Search for the cell housing the specified text and yield its [X, Y] center coordinate. 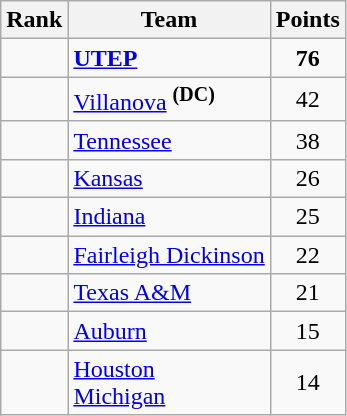
Indiana [169, 217]
Villanova (DC) [169, 100]
21 [308, 293]
25 [308, 217]
76 [308, 58]
Team [169, 20]
26 [308, 178]
Kansas [169, 178]
Tennessee [169, 140]
Points [308, 20]
14 [308, 382]
Rank [34, 20]
Texas A&M [169, 293]
Fairleigh Dickinson [169, 255]
42 [308, 100]
22 [308, 255]
15 [308, 331]
HoustonMichigan [169, 382]
Auburn [169, 331]
UTEP [169, 58]
38 [308, 140]
